Identify which cell holds the provided text, then report its [X, Y] central coordinate. 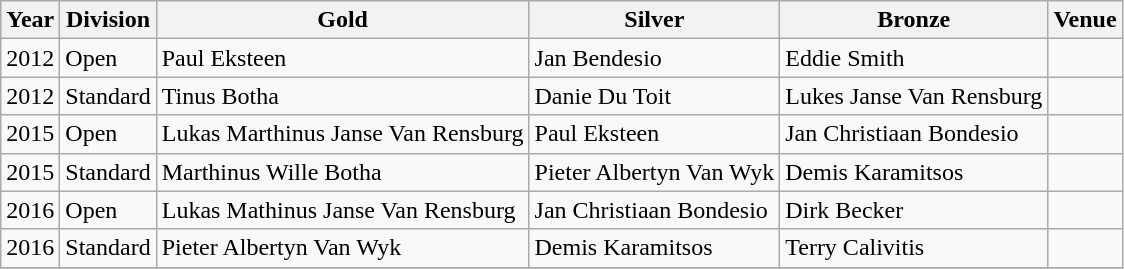
Marthinus Wille Botha [342, 172]
Year [30, 20]
Terry Calivitis [914, 248]
Jan Bendesio [654, 58]
Division [108, 20]
Danie Du Toit [654, 96]
Bronze [914, 20]
Dirk Becker [914, 210]
Lukas Mathinus Janse Van Rensburg [342, 210]
Venue [1085, 20]
Lukes Janse Van Rensburg [914, 96]
Gold [342, 20]
Lukas Marthinus Janse Van Rensburg [342, 134]
Eddie Smith [914, 58]
Tinus Botha [342, 96]
Silver [654, 20]
